Return the (X, Y) coordinate for the center point of the cell that contains the specified text.  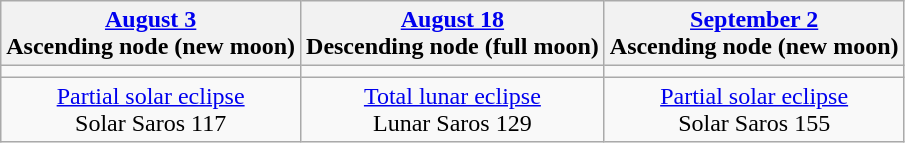
September 2Ascending node (new moon) (754, 34)
August 18Descending node (full moon) (453, 34)
Partial solar eclipseSolar Saros 117 (151, 110)
Total lunar eclipseLunar Saros 129 (453, 110)
August 3Ascending node (new moon) (151, 34)
Partial solar eclipseSolar Saros 155 (754, 110)
